Provide the [X, Y] coordinate of the cell's center where the given text is located.  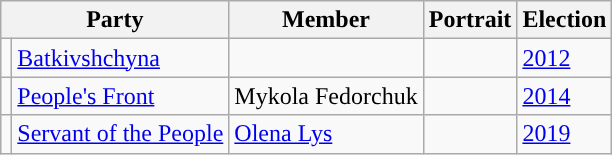
Servant of the People [120, 134]
Member [326, 20]
Election [564, 20]
Mykola Fedorchuk [326, 96]
Party [115, 20]
Olena Lys [326, 134]
2012 [564, 58]
People's Front [120, 96]
2014 [564, 96]
2019 [564, 134]
Portrait [470, 20]
Batkivshchyna [120, 58]
